From the cell containing the given text, extract its center point as [x, y] coordinate. 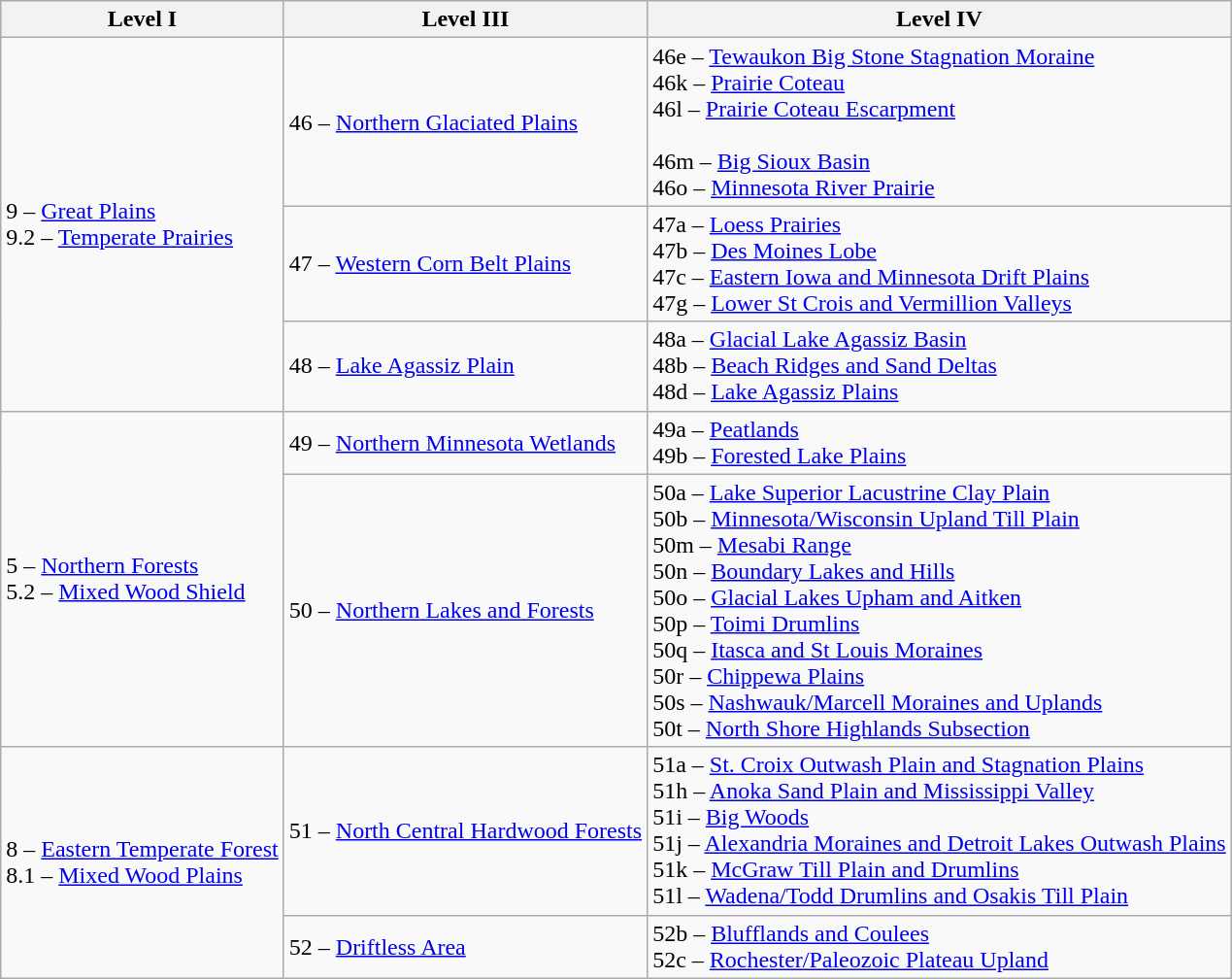
46e – Tewaukon Big Stone Stagnation Moraine46k – Prairie Coteau46l – Prairie Coteau Escarpment46m – Big Sioux Basin46o – Minnesota River Prairie [940, 122]
Level I [143, 19]
47 – Western Corn Belt Plains [465, 264]
Level IV [940, 19]
51 – North Central Hardwood Forests [465, 831]
52b – Blufflands and Coulees52c – Rochester/Paleozoic Plateau Upland [940, 946]
48a – Glacial Lake Agassiz Basin 48b – Beach Ridges and Sand Deltas48d – Lake Agassiz Plains [940, 366]
48 – Lake Agassiz Plain [465, 366]
47a – Loess Prairies 47b – Des Moines Lobe 47c – Eastern Iowa and Minnesota Drift Plains47g – Lower St Crois and Vermillion Valleys [940, 264]
8 – Eastern Temperate Forest8.1 – Mixed Wood Plains [143, 862]
52 – Driftless Area [465, 946]
5 – Northern Forests5.2 – Mixed Wood Shield [143, 579]
49 – Northern Minnesota Wetlands [465, 443]
9 – Great Plains9.2 – Temperate Prairies [143, 224]
46 – Northern Glaciated Plains [465, 122]
50 – Northern Lakes and Forests [465, 610]
49a – Peatlands49b – Forested Lake Plains [940, 443]
Level III [465, 19]
